From the cell containing the given text, extract its center point as [x, y] coordinate. 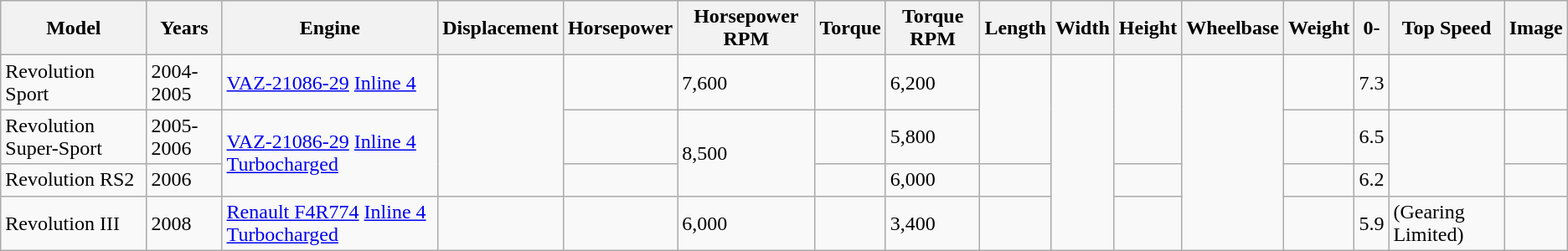
VAZ-21086-29 Inline 4 Turbocharged [330, 152]
2005-2006 [184, 137]
2004-2005 [184, 82]
Horsepower [620, 28]
Width [1082, 28]
Revolution III [74, 223]
Image [1536, 28]
5.9 [1372, 223]
(Gearing Limited) [1447, 223]
Model [74, 28]
2008 [184, 223]
Top Speed [1447, 28]
Displacement [501, 28]
Horsepower RPM [746, 28]
Renault F4R774 Inline 4 Turbocharged [330, 223]
2006 [184, 180]
Torque [850, 28]
8,500 [746, 152]
6,200 [933, 82]
Years [184, 28]
Weight [1318, 28]
7,600 [746, 82]
Revolution RS2 [74, 180]
VAZ-21086-29 Inline 4 [330, 82]
6.5 [1372, 137]
7.3 [1372, 82]
3,400 [933, 223]
6.2 [1372, 180]
Revolution Super-Sport [74, 137]
Length [1015, 28]
Engine [330, 28]
0- [1372, 28]
Wheelbase [1233, 28]
5,800 [933, 137]
Torque RPM [933, 28]
Height [1148, 28]
Revolution Sport [74, 82]
